Return (X, Y) of the center of cell containing provided text 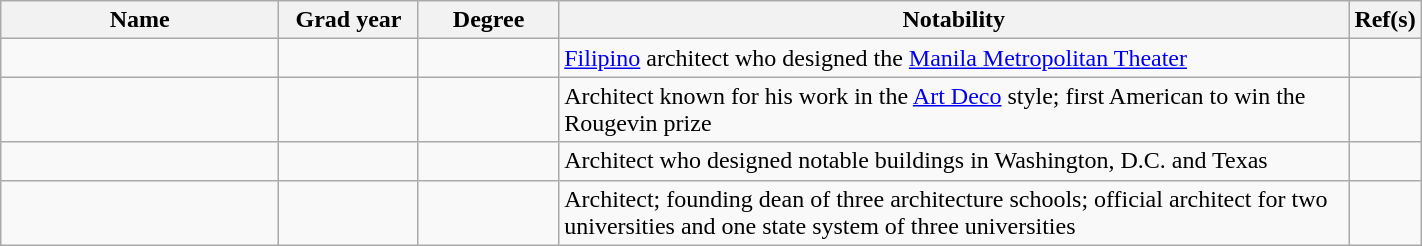
Degree (488, 20)
Architect; founding dean of three architecture schools; official architect for two universities and one state system of three universities (954, 212)
Ref(s) (1385, 20)
Architect known for his work in the Art Deco style; first American to win the Rougevin prize (954, 110)
Notability (954, 20)
Architect who designed notable buildings in Washington, D.C. and Texas (954, 161)
Name (140, 20)
Filipino architect who designed the Manila Metropolitan Theater (954, 58)
Grad year (349, 20)
